Find where the given text appears and provide that cell's center as (X, Y) coordinate. 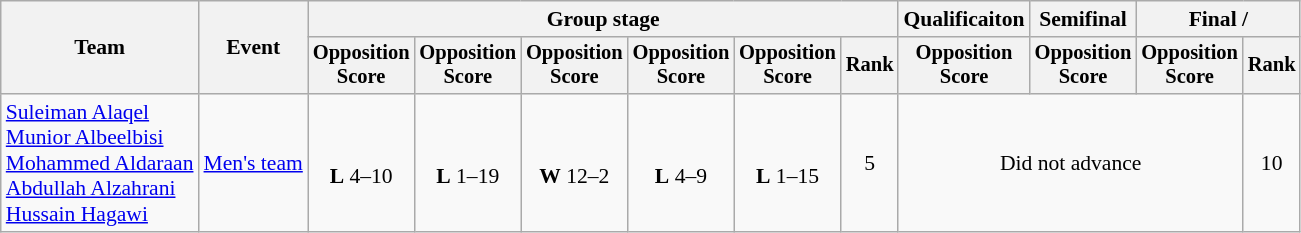
Group stage (604, 19)
W 12–2 (574, 163)
L 1–19 (468, 163)
L 4–10 (362, 163)
Semifinal (1084, 19)
Suleiman AlaqelMunior AlbeelbisiMohammed AldaraanAbdullah AlzahraniHussain Hagawi (100, 163)
Final / (1218, 19)
5 (870, 163)
10 (1272, 163)
L 1–15 (788, 163)
L 4–9 (682, 163)
Did not advance (1070, 163)
Team (100, 48)
Qualificaiton (964, 19)
Event (254, 48)
Men's team (254, 163)
